Scan for the cell matching the given text and deliver its (x, y) coordinate at center. 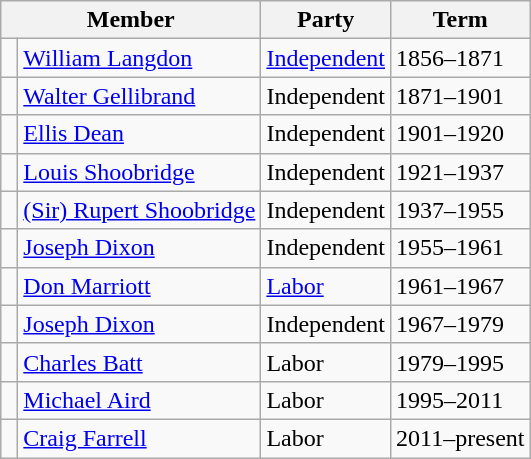
1995–2011 (460, 400)
Craig Farrell (140, 438)
Member (131, 20)
William Langdon (140, 58)
Louis Shoobridge (140, 172)
1856–1871 (460, 58)
Charles Batt (140, 362)
Michael Aird (140, 400)
1955–1961 (460, 248)
(Sir) Rupert Shoobridge (140, 210)
1921–1937 (460, 172)
Term (460, 20)
1937–1955 (460, 210)
1901–1920 (460, 134)
1967–1979 (460, 324)
1979–1995 (460, 362)
1961–1967 (460, 286)
2011–present (460, 438)
Don Marriott (140, 286)
Ellis Dean (140, 134)
Party (326, 20)
Walter Gellibrand (140, 96)
1871–1901 (460, 96)
